Return [x, y] of the center of cell containing provided text 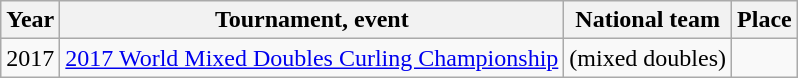
2017 [30, 58]
National team [648, 20]
(mixed doubles) [648, 58]
Tournament, event [312, 20]
Year [30, 20]
Place [765, 20]
2017 World Mixed Doubles Curling Championship [312, 58]
